Output the [x, y] coordinate of the center of the cell containing the given text.  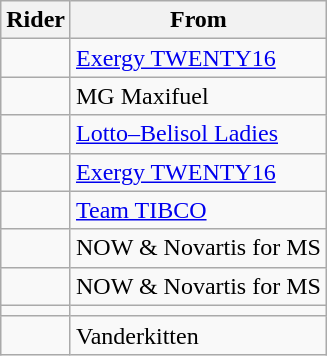
Rider [36, 20]
Lotto–Belisol Ladies [198, 134]
From [198, 20]
Vanderkitten [198, 335]
MG Maxifuel [198, 96]
Team TIBCO [198, 210]
